Capture the cell that displays the provided text and extract its (X, Y) central coordinate. 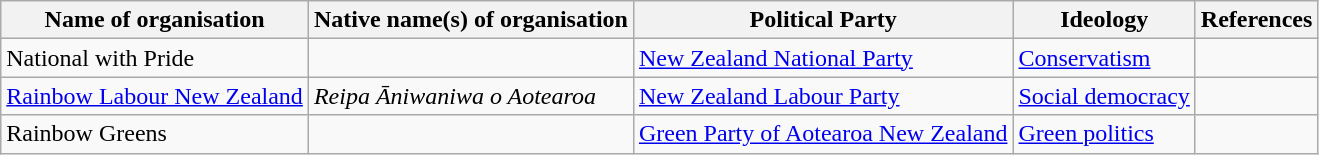
Rainbow Greens (155, 134)
New Zealand Labour Party (823, 96)
Ideology (1104, 20)
Native name(s) of organisation (470, 20)
Political Party (823, 20)
References (1256, 20)
National with Pride (155, 58)
Green politics (1104, 134)
Reipa Āniwaniwa o Aotearoa (470, 96)
New Zealand National Party (823, 58)
Social democracy (1104, 96)
Name of organisation (155, 20)
Green Party of Aotearoa New Zealand (823, 134)
Conservatism (1104, 58)
Rainbow Labour New Zealand (155, 96)
